Detect which cell encompasses the target text, then output its [x, y] center coordinate. 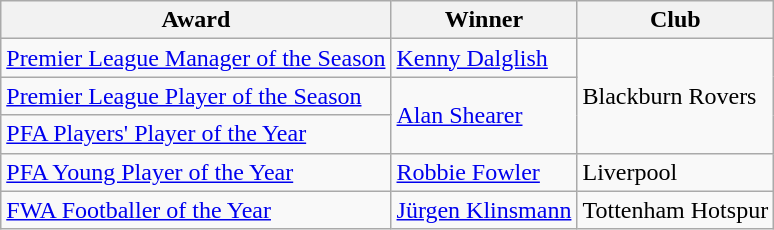
Kenny Dalglish [484, 58]
Liverpool [676, 172]
PFA Players' Player of the Year [196, 134]
Premier League Manager of the Season [196, 58]
Robbie Fowler [484, 172]
Winner [484, 20]
Award [196, 20]
PFA Young Player of the Year [196, 172]
FWA Footballer of the Year [196, 210]
Tottenham Hotspur [676, 210]
Club [676, 20]
Alan Shearer [484, 115]
Premier League Player of the Season [196, 96]
Jürgen Klinsmann [484, 210]
Blackburn Rovers [676, 96]
